Determine the (X, Y) coordinate at the center of the cell enclosing the given text.  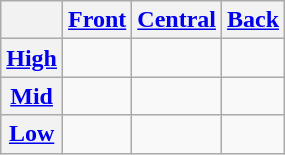
Low (32, 134)
Mid (32, 96)
Front (98, 20)
Central (177, 20)
Back (254, 20)
High (32, 58)
